Identify which cell holds the provided text, then report its [X, Y] central coordinate. 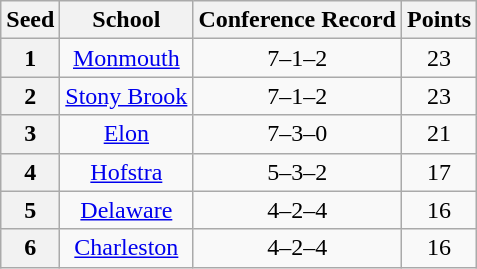
17 [438, 172]
21 [438, 134]
Elon [126, 134]
Seed [30, 20]
Delaware [126, 210]
Hofstra [126, 172]
2 [30, 96]
Points [438, 20]
3 [30, 134]
6 [30, 248]
7–3–0 [298, 134]
Stony Brook [126, 96]
5 [30, 210]
Monmouth [126, 58]
School [126, 20]
Conference Record [298, 20]
4 [30, 172]
Charleston [126, 248]
5–3–2 [298, 172]
1 [30, 58]
